Capture the cell that displays the provided text and extract its (x, y) central coordinate. 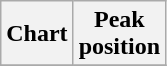
Chart (37, 34)
Peakposition (119, 34)
